Return the [x, y] coordinate for the center point of the cell that contains the specified text.  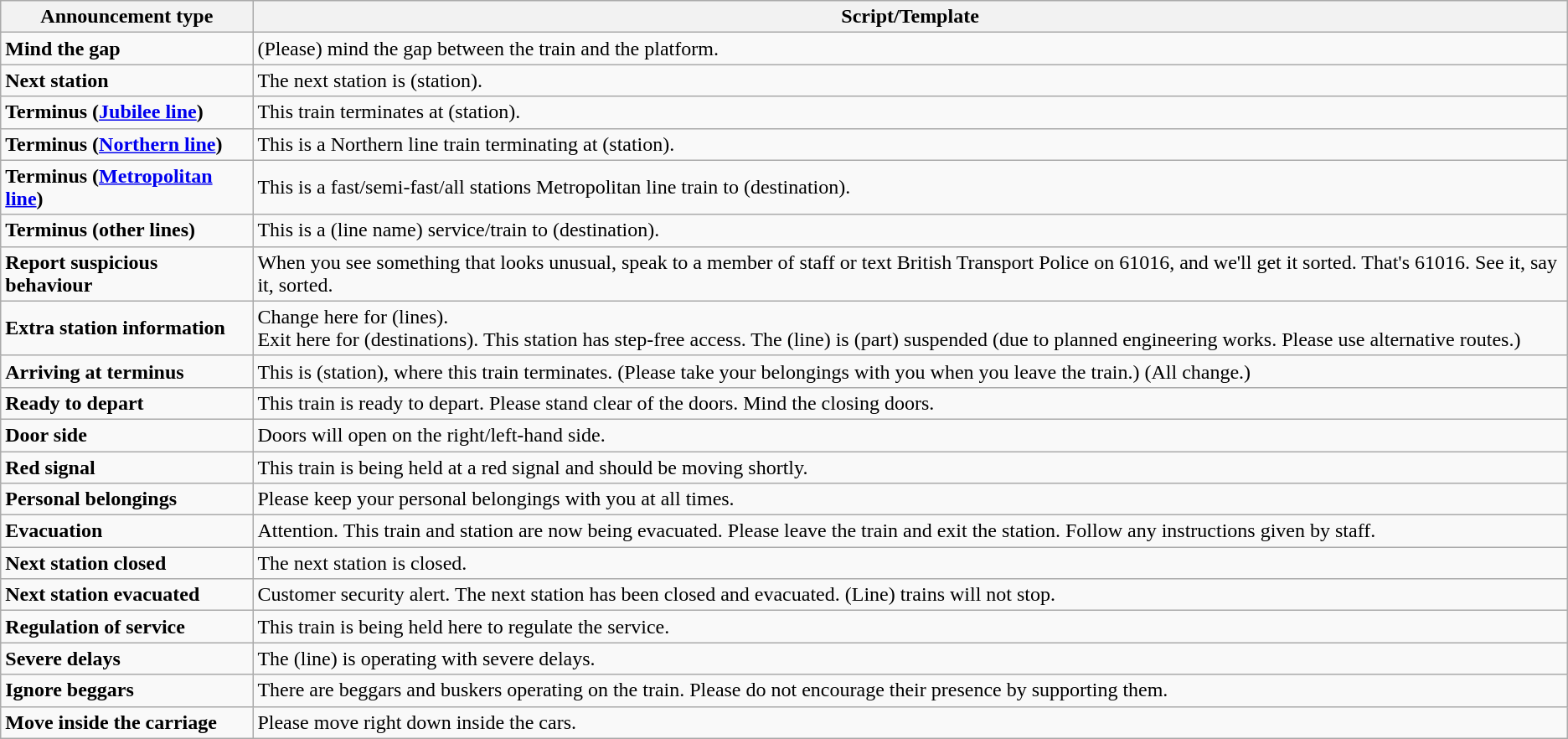
Next station closed [127, 563]
This is a fast/semi-fast/all stations Metropolitan line train to (destination). [910, 188]
Arriving at terminus [127, 371]
Mind the gap [127, 49]
This is (station), where this train terminates. (Please take your belongings with you when you leave the train.) (All change.) [910, 371]
There are beggars and buskers operating on the train. Please do not encourage their presence by supporting them. [910, 690]
Move inside the carriage [127, 722]
The (line) is operating with severe delays. [910, 659]
Door side [127, 435]
This is a (line name) service/train to (destination). [910, 230]
The next station is (station). [910, 80]
This train terminates at (station). [910, 112]
Script/Template [910, 17]
(Please) mind the gap between the train and the platform. [910, 49]
Ignore beggars [127, 690]
This train is ready to depart. Please stand clear of the doors. Mind the closing doors. [910, 403]
Please move right down inside the cars. [910, 722]
Terminus (Jubilee line) [127, 112]
Extra station information [127, 328]
This train is being held at a red signal and should be moving shortly. [910, 467]
This train is being held here to regulate the service. [910, 627]
Personal belongings [127, 499]
The next station is closed. [910, 563]
Attention. This train and station are now being evacuated. Please leave the train and exit the station. Follow any instructions given by staff. [910, 531]
Report suspicious behaviour [127, 273]
Doors will open on the right/left-hand side. [910, 435]
Severe delays [127, 659]
Ready to depart [127, 403]
Announcement type [127, 17]
Terminus (Northern line) [127, 144]
Next station evacuated [127, 595]
Evacuation [127, 531]
Regulation of service [127, 627]
Terminus (Metropolitan line) [127, 188]
Please keep your personal belongings with you at all times. [910, 499]
Next station [127, 80]
Terminus (other lines) [127, 230]
This is a Northern line train terminating at (station). [910, 144]
Red signal [127, 467]
Customer security alert. The next station has been closed and evacuated. (Line) trains will not stop. [910, 595]
